Capture the cell that displays the provided text and extract its (x, y) central coordinate. 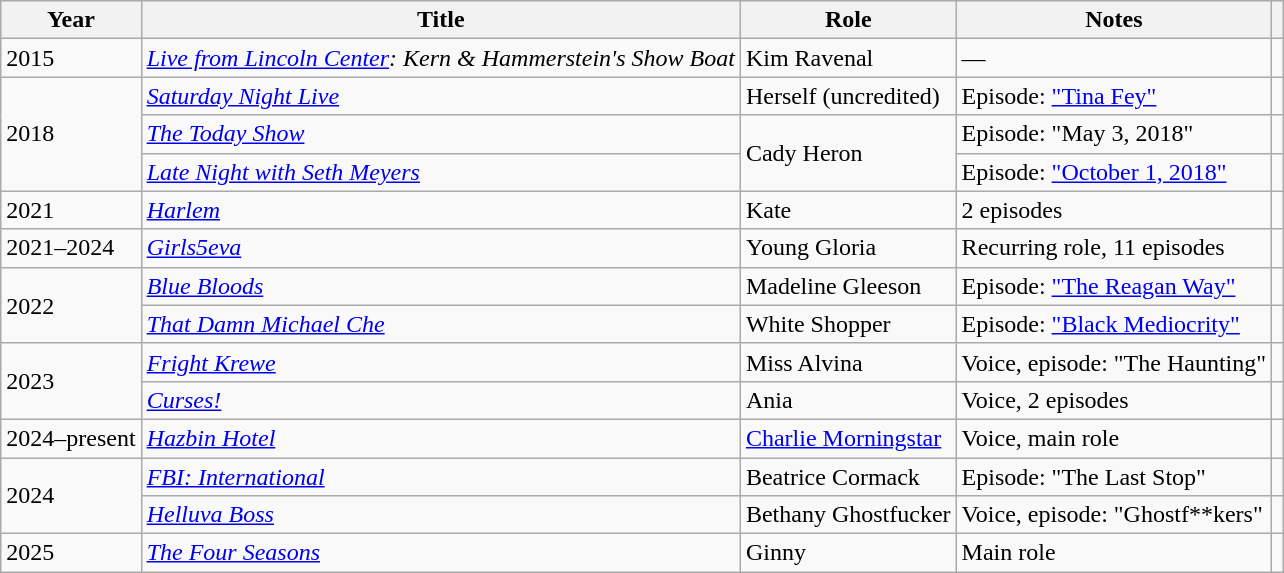
Cady Heron (848, 153)
Title (440, 20)
Beatrice Cormack (848, 477)
Voice, 2 episodes (1114, 400)
Miss Alvina (848, 362)
Ania (848, 400)
2024 (71, 496)
Curses! (440, 400)
That Damn Michael Che (440, 324)
Ginny (848, 553)
Episode: "The Last Stop" (1114, 477)
Blue Bloods (440, 286)
Hazbin Hotel (440, 438)
2018 (71, 134)
Voice, main role (1114, 438)
Herself (uncredited) (848, 96)
Charlie Morningstar (848, 438)
Bethany Ghostfucker (848, 515)
Episode: "May 3, 2018" (1114, 134)
Role (848, 20)
Kate (848, 210)
Madeline Gleeson (848, 286)
Voice, episode: "The Haunting" (1114, 362)
Main role (1114, 553)
2021–2024 (71, 248)
Episode: "Tina Fey" (1114, 96)
Saturday Night Live (440, 96)
Fright Krewe (440, 362)
Recurring role, 11 episodes (1114, 248)
Episode: "Black Mediocrity" (1114, 324)
Young Gloria (848, 248)
Notes (1114, 20)
White Shopper (848, 324)
Episode: "The Reagan Way" (1114, 286)
Harlem (440, 210)
Live from Lincoln Center: Kern & Hammerstein's Show Boat (440, 58)
Year (71, 20)
The Four Seasons (440, 553)
2025 (71, 553)
Episode: "October 1, 2018" (1114, 172)
2022 (71, 305)
Voice, episode: "Ghostf**kers" (1114, 515)
2023 (71, 381)
Helluva Boss (440, 515)
The Today Show (440, 134)
Kim Ravenal (848, 58)
FBI: International (440, 477)
2021 (71, 210)
— (1114, 58)
2024–present (71, 438)
Girls5eva (440, 248)
2015 (71, 58)
Late Night with Seth Meyers (440, 172)
2 episodes (1114, 210)
